Pinpoint the cell where the given text exists, returning its (x, y) midpoint coordinate. 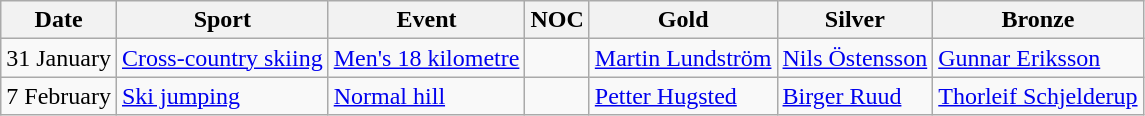
Cross-country skiing (222, 58)
Petter Hugsted (683, 96)
7 February (59, 96)
Gunnar Eriksson (1038, 58)
Nils Östensson (855, 58)
Martin Lundström (683, 58)
Ski jumping (222, 96)
Normal hill (426, 96)
NOC (557, 20)
Bronze (1038, 20)
Birger Ruud (855, 96)
Date (59, 20)
Gold (683, 20)
Men's 18 kilometre (426, 58)
Thorleif Schjelderup (1038, 96)
Sport (222, 20)
Event (426, 20)
Silver (855, 20)
31 January (59, 58)
